Determine the [X, Y] coordinate at the center of the cell enclosing the given text.  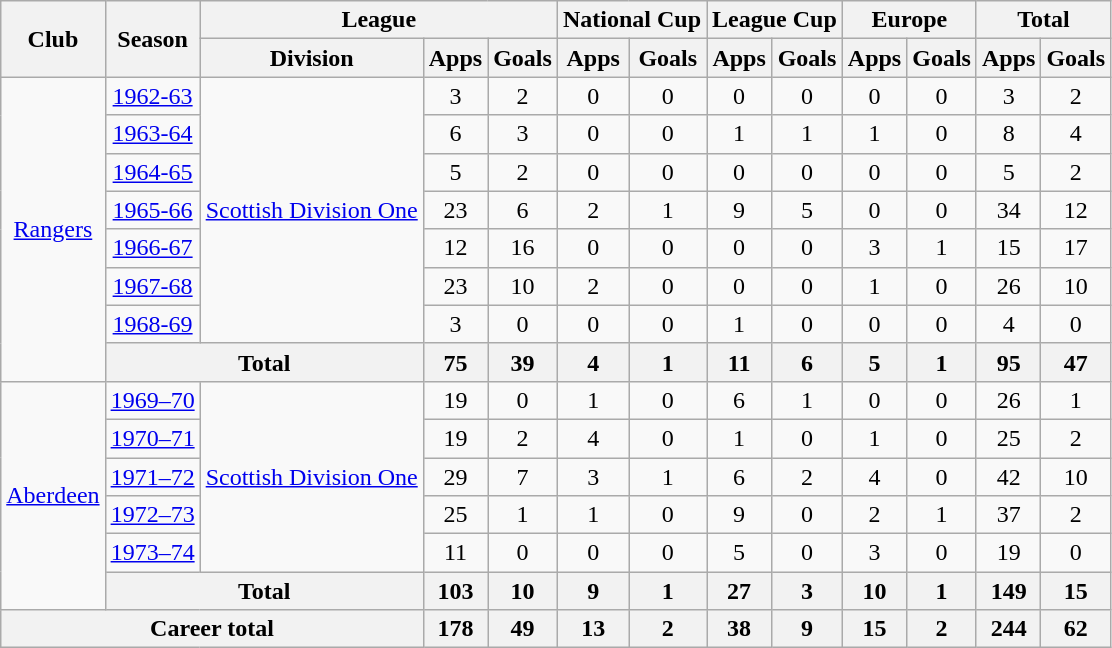
49 [523, 629]
17 [1076, 248]
37 [1008, 515]
39 [523, 362]
47 [1076, 362]
Aberdeen [53, 495]
149 [1008, 591]
34 [1008, 210]
178 [455, 629]
1967-68 [152, 286]
1972–73 [152, 515]
1973–74 [152, 553]
75 [455, 362]
103 [455, 591]
7 [523, 477]
Club [53, 39]
244 [1008, 629]
95 [1008, 362]
1971–72 [152, 477]
Europe [909, 20]
League Cup [775, 20]
1966-67 [152, 248]
1970–71 [152, 438]
16 [523, 248]
1964-65 [152, 172]
League [378, 20]
13 [593, 629]
Career total [212, 629]
27 [740, 591]
Rangers [53, 229]
Season [152, 39]
1963-64 [152, 134]
42 [1008, 477]
1968-69 [152, 324]
1969–70 [152, 400]
8 [1008, 134]
National Cup [632, 20]
62 [1076, 629]
29 [455, 477]
38 [740, 629]
Division [312, 58]
1962-63 [152, 96]
1965-66 [152, 210]
